Return the (X, Y) coordinate for the center point of the cell that contains the specified text.  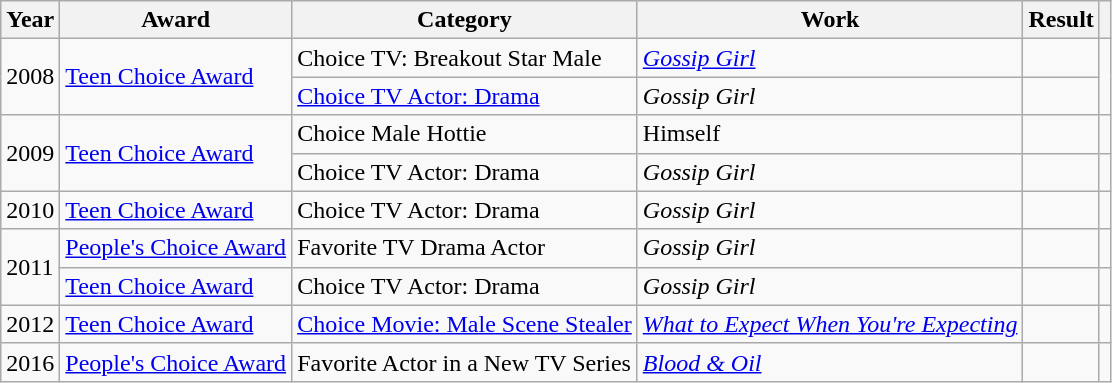
What to Expect When You're Expecting (830, 324)
Choice TV: Breakout Star Male (465, 58)
2008 (30, 77)
Himself (830, 134)
2010 (30, 210)
2009 (30, 153)
2012 (30, 324)
Blood & Oil (830, 362)
Year (30, 20)
Choice Movie: Male Scene Stealer (465, 324)
2011 (30, 267)
Favorite TV Drama Actor (465, 248)
Category (465, 20)
Favorite Actor in a New TV Series (465, 362)
2016 (30, 362)
Work (830, 20)
Choice Male Hottie (465, 134)
Result (1061, 20)
Award (176, 20)
